Output the [X, Y] coordinate of the center of the cell containing the given text.  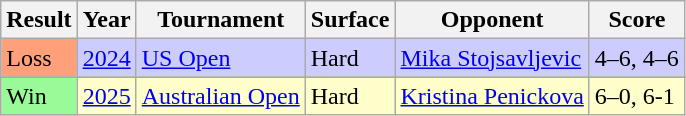
Kristina Penickova [492, 96]
2025 [106, 96]
Australian Open [220, 96]
4–6, 4–6 [636, 58]
US Open [220, 58]
Tournament [220, 20]
Surface [350, 20]
2024 [106, 58]
Mika Stojsavljevic [492, 58]
Score [636, 20]
Opponent [492, 20]
6–0, 6-1 [636, 96]
Loss [39, 58]
Year [106, 20]
Result [39, 20]
Win [39, 96]
